Return (X, Y) of the center of cell containing provided text 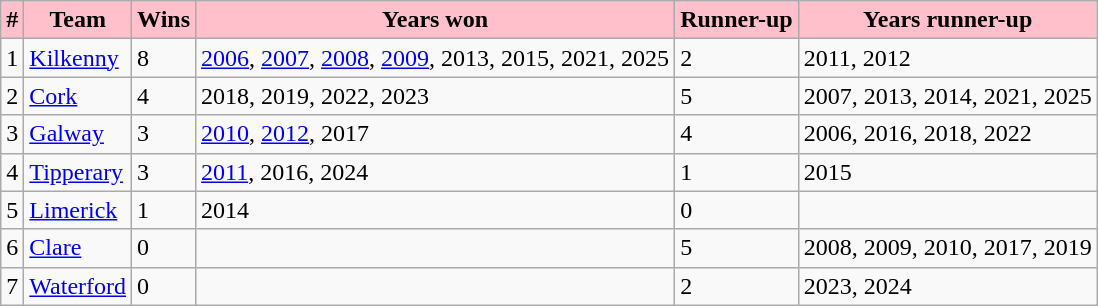
2015 (948, 172)
2023, 2024 (948, 286)
2006, 2016, 2018, 2022 (948, 134)
2014 (436, 210)
Limerick (78, 210)
Team (78, 20)
6 (12, 248)
Galway (78, 134)
Kilkenny (78, 58)
2008, 2009, 2010, 2017, 2019 (948, 248)
2007, 2013, 2014, 2021, 2025 (948, 96)
Years won (436, 20)
2010, 2012, 2017 (436, 134)
2006, 2007, 2008, 2009, 2013, 2015, 2021, 2025 (436, 58)
2018, 2019, 2022, 2023 (436, 96)
Clare (78, 248)
2011, 2012 (948, 58)
# (12, 20)
Cork (78, 96)
Wins (164, 20)
Runner-up (737, 20)
Waterford (78, 286)
7 (12, 286)
2011, 2016, 2024 (436, 172)
Years runner-up (948, 20)
Tipperary (78, 172)
8 (164, 58)
